Detect which cell encompasses the target text, then output its [X, Y] center coordinate. 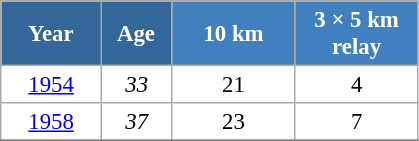
3 × 5 km relay [356, 34]
7 [356, 122]
10 km [234, 34]
1954 [52, 85]
23 [234, 122]
4 [356, 85]
21 [234, 85]
33 [136, 85]
Age [136, 34]
37 [136, 122]
Year [52, 34]
1958 [52, 122]
